Find where the given text appears and provide that cell's center as (X, Y) coordinate. 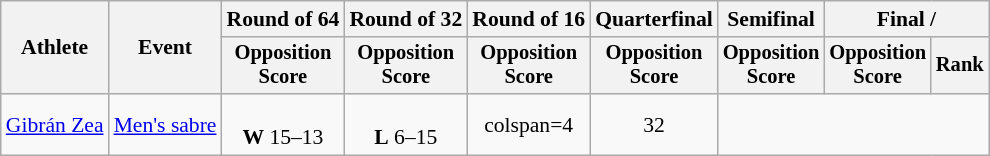
Round of 32 (406, 19)
Round of 16 (528, 19)
L 6–15 (406, 124)
Event (166, 48)
Men's sabre (166, 124)
Athlete (55, 48)
W 15–13 (282, 124)
Round of 64 (282, 19)
Final / (906, 19)
Quarterfinal (654, 19)
Semifinal (772, 19)
32 (654, 124)
Gibrán Zea (55, 124)
Rank (960, 66)
colspan=4 (528, 124)
